Scan for the cell matching the given text and deliver its [x, y] coordinate at center. 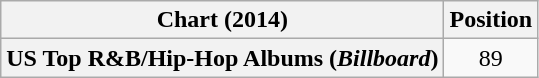
Chart (2014) [222, 20]
Position [491, 20]
89 [491, 58]
US Top R&B/Hip-Hop Albums (Billboard) [222, 58]
